Locate the cell with the specified text and output its (x, y) center coordinate. 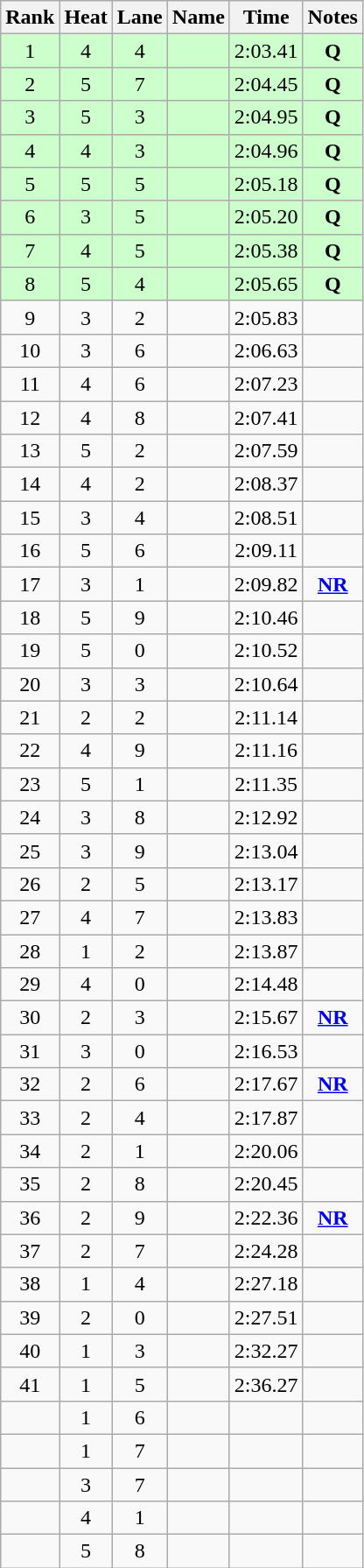
2:04.96 (266, 151)
2:13.83 (266, 917)
2:13.04 (266, 851)
2:13.17 (266, 884)
11 (30, 384)
2:17.87 (266, 1118)
29 (30, 985)
2:08.51 (266, 518)
2:10.52 (266, 651)
22 (30, 751)
Name (198, 18)
2:05.18 (266, 184)
27 (30, 917)
30 (30, 1018)
2:20.06 (266, 1151)
24 (30, 817)
2:17.67 (266, 1084)
2:10.46 (266, 618)
2:16.53 (266, 1051)
Time (266, 18)
2:15.67 (266, 1018)
2:05.20 (266, 217)
2:09.82 (266, 584)
2:24.28 (266, 1251)
2:11.16 (266, 751)
2:07.23 (266, 384)
2:03.41 (266, 51)
2:07.59 (266, 451)
2:09.11 (266, 551)
33 (30, 1118)
17 (30, 584)
20 (30, 684)
2:05.38 (266, 251)
31 (30, 1051)
2:08.37 (266, 484)
15 (30, 518)
2:07.41 (266, 418)
21 (30, 717)
2:04.45 (266, 84)
2:14.48 (266, 985)
2:20.45 (266, 1184)
41 (30, 1384)
2:11.35 (266, 784)
36 (30, 1218)
2:27.51 (266, 1317)
Heat (86, 18)
35 (30, 1184)
Lane (140, 18)
26 (30, 884)
2:10.64 (266, 684)
2:13.87 (266, 950)
2:27.18 (266, 1284)
2:22.36 (266, 1218)
13 (30, 451)
Notes (332, 18)
2:32.27 (266, 1351)
23 (30, 784)
2:05.83 (266, 317)
32 (30, 1084)
Rank (30, 18)
2:11.14 (266, 717)
10 (30, 350)
2:06.63 (266, 350)
37 (30, 1251)
39 (30, 1317)
28 (30, 950)
14 (30, 484)
12 (30, 418)
2:36.27 (266, 1384)
2:04.95 (266, 117)
25 (30, 851)
38 (30, 1284)
18 (30, 618)
34 (30, 1151)
16 (30, 551)
2:12.92 (266, 817)
40 (30, 1351)
19 (30, 651)
2:05.65 (266, 284)
